Provide the [X, Y] coordinate of the cell's center where the given text is located.  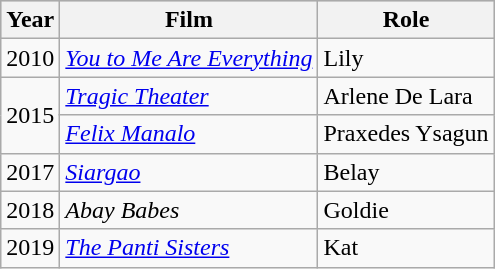
Abay Babes [189, 210]
Kat [406, 248]
2010 [30, 58]
You to Me Are Everything [189, 58]
Goldie [406, 210]
Year [30, 20]
Lily [406, 58]
2018 [30, 210]
Felix Manalo [189, 134]
The Panti Sisters [189, 248]
Siargao [189, 172]
Tragic Theater [189, 96]
Role [406, 20]
Arlene De Lara [406, 96]
Film [189, 20]
2017 [30, 172]
Belay [406, 172]
2015 [30, 115]
2019 [30, 248]
Praxedes Ysagun [406, 134]
